Return [x, y] of the center of cell containing provided text 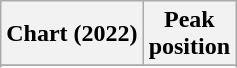
Chart (2022) [72, 34]
Peakposition [189, 34]
